Return [x, y] of the center of cell containing provided text 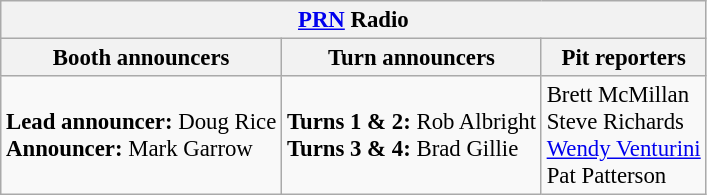
Brett McMillanSteve RichardsWendy VenturiniPat Patterson [624, 136]
Turns 1 & 2: Rob AlbrightTurns 3 & 4: Brad Gillie [412, 136]
Turn announcers [412, 58]
Lead announcer: Doug RiceAnnouncer: Mark Garrow [142, 136]
Booth announcers [142, 58]
Pit reporters [624, 58]
PRN Radio [354, 20]
